Identify which cell holds the provided text, then report its (x, y) central coordinate. 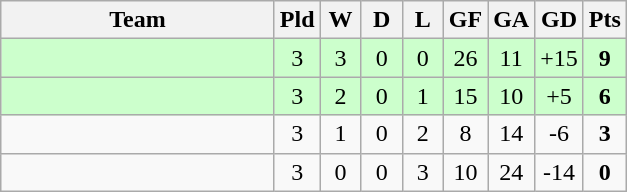
26 (465, 58)
15 (465, 96)
14 (512, 134)
24 (512, 172)
9 (604, 58)
Pld (297, 20)
11 (512, 58)
Pts (604, 20)
GA (512, 20)
Team (138, 20)
W (340, 20)
-14 (560, 172)
+5 (560, 96)
D (382, 20)
8 (465, 134)
L (422, 20)
-6 (560, 134)
6 (604, 96)
+15 (560, 58)
GD (560, 20)
GF (465, 20)
